Find where the given text appears and provide that cell's center as (x, y) coordinate. 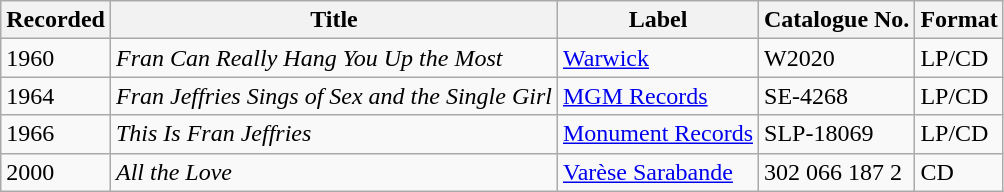
Format (959, 20)
1964 (56, 96)
SLP-18069 (837, 134)
Title (334, 20)
Monument Records (658, 134)
CD (959, 172)
SE-4268 (837, 96)
W2020 (837, 58)
All the Love (334, 172)
2000 (56, 172)
Catalogue No. (837, 20)
Fran Jeffries Sings of Sex and the Single Girl (334, 96)
Fran Can Really Hang You Up the Most (334, 58)
302 066 187 2 (837, 172)
1960 (56, 58)
Recorded (56, 20)
1966 (56, 134)
Warwick (658, 58)
Varèse Sarabande (658, 172)
Label (658, 20)
This Is Fran Jeffries (334, 134)
MGM Records (658, 96)
